For the text-containing cell, return its midpoint in [x, y] coordinate format. 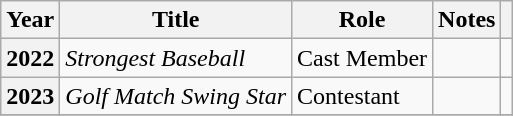
Notes [467, 20]
Golf Match Swing Star [176, 96]
2022 [30, 58]
Year [30, 20]
Cast Member [362, 58]
2023 [30, 96]
Role [362, 20]
Strongest Baseball [176, 58]
Contestant [362, 96]
Title [176, 20]
